Return (x, y) of the center of cell containing provided text 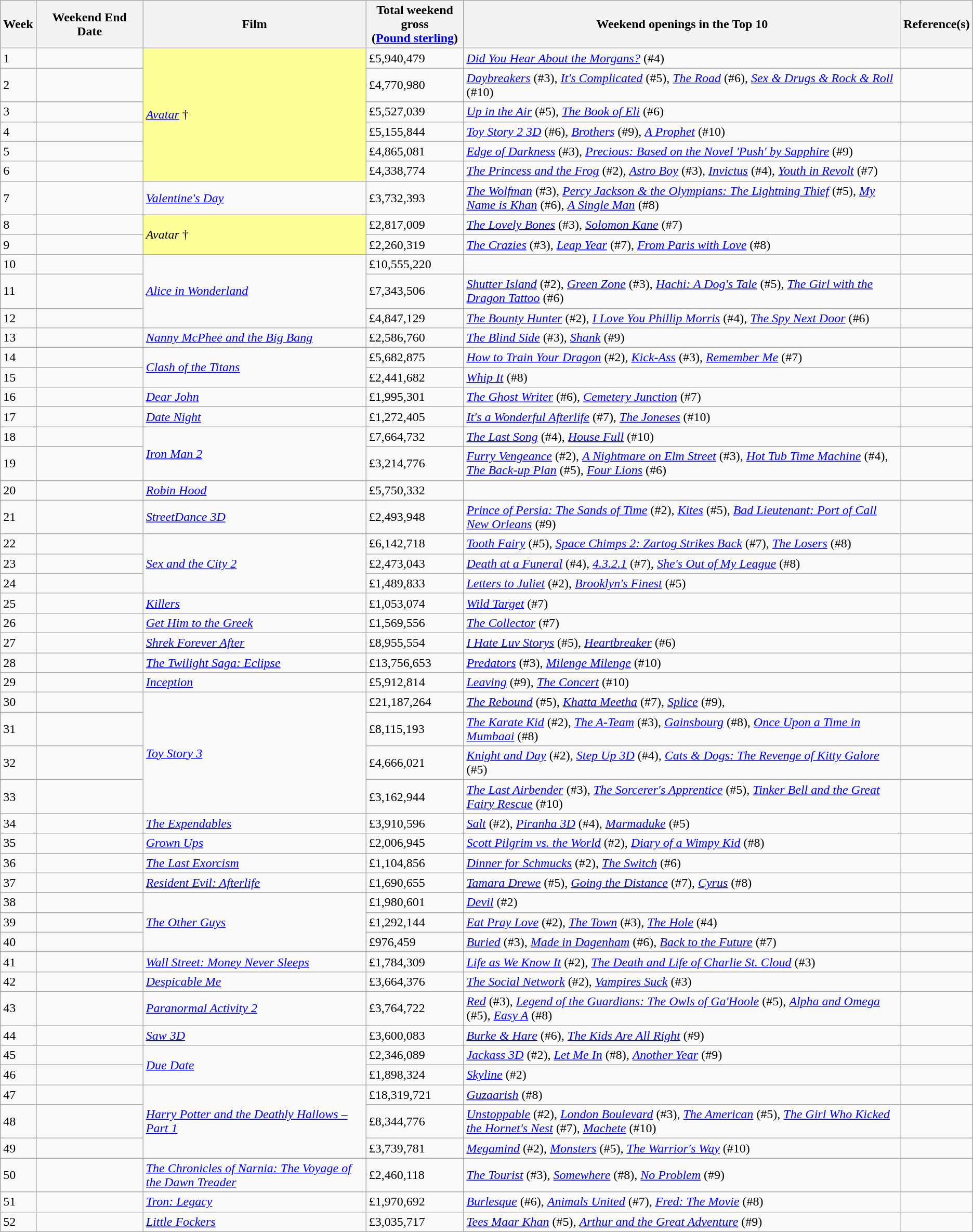
The Other Guys (255, 922)
18 (18, 437)
42 (18, 981)
21 (18, 517)
Unstoppable (#2), London Boulevard (#3), The American (#5), The Girl Who Kicked the Hornet's Nest (#7), Machete (#10) (682, 1122)
£7,343,506 (415, 291)
£1,104,856 (415, 863)
£5,940,479 (415, 58)
Week (18, 24)
36 (18, 863)
Sex and the City 2 (255, 563)
46 (18, 1075)
The Tourist (#3), Somewhere (#8), No Problem (#9) (682, 1175)
50 (18, 1175)
£3,732,393 (415, 198)
30 (18, 702)
The Expendables (255, 823)
Film (255, 24)
£3,664,376 (415, 981)
£976,459 (415, 942)
£2,586,760 (415, 338)
Letters to Juliet (#2), Brooklyn's Finest (#5) (682, 583)
£5,527,039 (415, 112)
£1,784,309 (415, 962)
£4,847,129 (415, 318)
The Crazies (#3), Leap Year (#7), From Paris with Love (#8) (682, 244)
Tron: Legacy (255, 1202)
34 (18, 823)
Shutter Island (#2), Green Zone (#3), Hachi: A Dog's Tale (#5), The Girl with the Dragon Tattoo (#6) (682, 291)
8 (18, 225)
£2,473,043 (415, 563)
15 (18, 377)
£2,493,948 (415, 517)
13 (18, 338)
Leaving (#9), The Concert (#10) (682, 683)
33 (18, 796)
40 (18, 942)
1 (18, 58)
The Lovely Bones (#3), Solomon Kane (#7) (682, 225)
The Wolfman (#3), Percy Jackson & the Olympians: The Lightning Thief (#5), My Name is Khan (#6), A Single Man (#8) (682, 198)
Clash of the Titans (255, 368)
Weekend openings in the Top 10 (682, 24)
£18,319,721 (415, 1095)
Knight and Day (#2), Step Up 3D (#4), Cats & Dogs: The Revenge of Kitty Galore (#5) (682, 763)
Burlesque (#6), Animals United (#7), Fred: The Movie (#8) (682, 1202)
The Collector (#7) (682, 623)
43 (18, 1008)
£1,292,144 (415, 922)
£1,569,556 (415, 623)
The Last Song (#4), House Full (#10) (682, 437)
£3,764,722 (415, 1008)
The Princess and the Frog (#2), Astro Boy (#3), Invictus (#4), Youth in Revolt (#7) (682, 171)
12 (18, 318)
Toy Story 2 3D (#6), Brothers (#9), A Prophet (#10) (682, 132)
The Twilight Saga: Eclipse (255, 663)
Red (#3), Legend of the Guardians: The Owls of Ga'Hoole (#5), Alpha and Omega (#5), Easy A (#8) (682, 1008)
Tooth Fairy (#5), Space Chimps 2: Zartog Strikes Back (#7), The Losers (#8) (682, 544)
£1,489,833 (415, 583)
£3,214,776 (415, 464)
£4,338,774 (415, 171)
Weekend End Date (89, 24)
31 (18, 729)
Paranormal Activity 2 (255, 1008)
The Karate Kid (#2), The A-Team (#3), Gainsbourg (#8), Once Upon a Time in Mumbaai (#8) (682, 729)
Furry Vengeance (#2), A Nightmare on Elm Street (#3), Hot Tub Time Machine (#4), The Back-up Plan (#5), Four Lions (#6) (682, 464)
Date Night (255, 417)
Robin Hood (255, 490)
Buried (#3), Made in Dagenham (#6), Back to the Future (#7) (682, 942)
Despicable Me (255, 981)
32 (18, 763)
£13,756,653 (415, 663)
£1,898,324 (415, 1075)
The Ghost Writer (#6), Cemetery Junction (#7) (682, 397)
Get Him to the Greek (255, 623)
£3,035,717 (415, 1222)
£5,682,875 (415, 358)
The Last Airbender (#3), The Sorcerer's Apprentice (#5), Tinker Bell and the Great Fairy Rescue (#10) (682, 796)
£3,162,944 (415, 796)
16 (18, 397)
£2,260,319 (415, 244)
Grown Ups (255, 843)
£1,980,601 (415, 902)
Wild Target (#7) (682, 603)
Devil (#2) (682, 902)
£3,739,781 (415, 1148)
£1,995,301 (415, 397)
£8,955,554 (415, 643)
Shrek Forever After (255, 643)
6 (18, 171)
Tamara Drewe (#5), Going the Distance (#7), Cyrus (#8) (682, 883)
Jackass 3D (#2), Let Me In (#8), Another Year (#9) (682, 1055)
£1,272,405 (415, 417)
£3,910,596 (415, 823)
Little Fockers (255, 1222)
£4,666,021 (415, 763)
3 (18, 112)
Tees Maar Khan (#5), Arthur and the Great Adventure (#9) (682, 1222)
49 (18, 1148)
Death at a Funeral (#4), 4.3.2.1 (#7), She's Out of My League (#8) (682, 563)
14 (18, 358)
48 (18, 1122)
£8,344,776 (415, 1122)
StreetDance 3D (255, 517)
Total weekend gross(Pound sterling) (415, 24)
Inception (255, 683)
£1,053,074 (415, 603)
£3,600,083 (415, 1035)
£6,142,718 (415, 544)
7 (18, 198)
£1,690,655 (415, 883)
£2,441,682 (415, 377)
£5,155,844 (415, 132)
£8,115,193 (415, 729)
£1,970,692 (415, 1202)
28 (18, 663)
The Rebound (#5), Khatta Meetha (#7), Splice (#9), (682, 702)
I Hate Luv Storys (#5), Heartbreaker (#6) (682, 643)
52 (18, 1222)
£2,817,009 (415, 225)
Resident Evil: Afterlife (255, 883)
Predators (#3), Milenge Milenge (#10) (682, 663)
37 (18, 883)
Killers (255, 603)
44 (18, 1035)
Prince of Persia: The Sands of Time (#2), Kites (#5), Bad Lieutenant: Port of Call New Orleans (#9) (682, 517)
20 (18, 490)
Burke & Hare (#6), The Kids Are All Right (#9) (682, 1035)
Up in the Air (#5), The Book of Eli (#6) (682, 112)
27 (18, 643)
51 (18, 1202)
24 (18, 583)
£2,006,945 (415, 843)
The Chronicles of Narnia: The Voyage of the Dawn Treader (255, 1175)
17 (18, 417)
2 (18, 85)
Dinner for Schmucks (#2), The Switch (#6) (682, 863)
£2,346,089 (415, 1055)
£2,460,118 (415, 1175)
£4,865,081 (415, 151)
Megamind (#2), Monsters (#5), The Warrior's Way (#10) (682, 1148)
Harry Potter and the Deathly Hallows – Part 1 (255, 1122)
47 (18, 1095)
Alice in Wonderland (255, 291)
Eat Pray Love (#2), The Town (#3), The Hole (#4) (682, 922)
£10,555,220 (415, 264)
Edge of Darkness (#3), Precious: Based on the Novel 'Push' by Sapphire (#9) (682, 151)
11 (18, 291)
Nanny McPhee and the Big Bang (255, 338)
Did You Hear About the Morgans? (#4) (682, 58)
Saw 3D (255, 1035)
Valentine's Day (255, 198)
29 (18, 683)
35 (18, 843)
£7,664,732 (415, 437)
39 (18, 922)
10 (18, 264)
It's a Wonderful Afterlife (#7), The Joneses (#10) (682, 417)
Whip It (#8) (682, 377)
Skyline (#2) (682, 1075)
£5,912,814 (415, 683)
Scott Pilgrim vs. the World (#2), Diary of a Wimpy Kid (#8) (682, 843)
23 (18, 563)
4 (18, 132)
Life as We Know It (#2), The Death and Life of Charlie St. Cloud (#3) (682, 962)
The Last Exorcism (255, 863)
22 (18, 544)
The Bounty Hunter (#2), I Love You Phillip Morris (#4), The Spy Next Door (#6) (682, 318)
£21,187,264 (415, 702)
Daybreakers (#3), It's Complicated (#5), The Road (#6), Sex & Drugs & Rock & Roll (#10) (682, 85)
Iron Man 2 (255, 453)
41 (18, 962)
The Blind Side (#3), Shank (#9) (682, 338)
Salt (#2), Piranha 3D (#4), Marmaduke (#5) (682, 823)
Wall Street: Money Never Sleeps (255, 962)
26 (18, 623)
How to Train Your Dragon (#2), Kick-Ass (#3), Remember Me (#7) (682, 358)
Due Date (255, 1065)
Reference(s) (937, 24)
Guzaarish (#8) (682, 1095)
45 (18, 1055)
5 (18, 151)
The Social Network (#2), Vampires Suck (#3) (682, 981)
38 (18, 902)
Toy Story 3 (255, 753)
£4,770,980 (415, 85)
19 (18, 464)
9 (18, 244)
25 (18, 603)
Dear John (255, 397)
£5,750,332 (415, 490)
